Capture the cell that displays the provided text and extract its [X, Y] central coordinate. 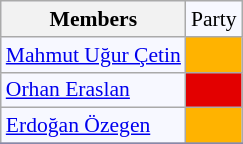
Orhan Eraslan [94, 90]
Mahmut Uğur Çetin [94, 55]
Members [94, 19]
Party [214, 19]
Erdoğan Özegen [94, 126]
